Provide the (X, Y) coordinate of the cell's center where the given text is located.  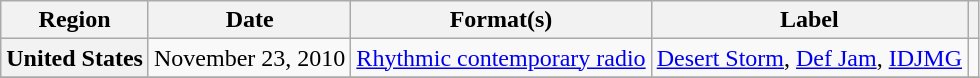
Region (75, 20)
Date (249, 20)
Format(s) (501, 20)
November 23, 2010 (249, 58)
Desert Storm, Def Jam, IDJMG (809, 58)
United States (75, 58)
Rhythmic contemporary radio (501, 58)
Label (809, 20)
